Pinpoint the cell where the given text exists, returning its (X, Y) midpoint coordinate. 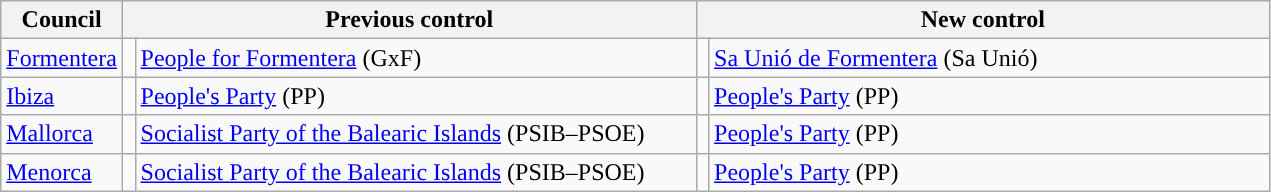
Mallorca (62, 134)
Previous control (409, 20)
Menorca (62, 172)
Sa Unió de Formentera (Sa Unió) (990, 58)
Formentera (62, 58)
Ibiza (62, 96)
Council (62, 20)
People for Formentera (GxF) (416, 58)
New control (983, 20)
